Identify which cell holds the provided text, then report its (X, Y) central coordinate. 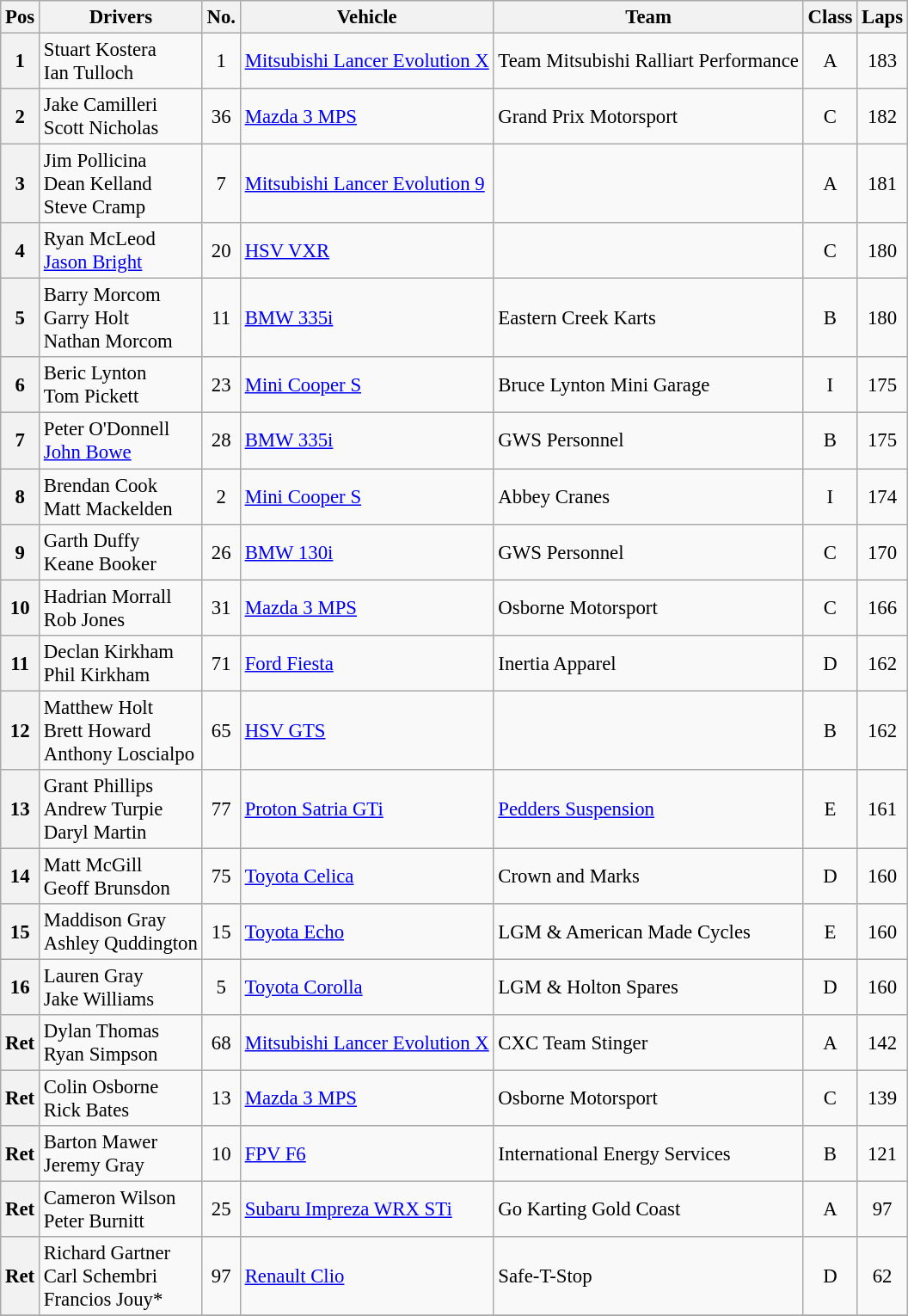
142 (882, 1042)
International Energy Services (648, 1154)
71 (221, 662)
Safe-T-Stop (648, 1276)
Matthew HoltBrett HowardAnthony Loscialpo (121, 730)
Barton MawerJeremy Gray (121, 1154)
Laps (882, 17)
Ford Fiesta (366, 662)
Colin OsborneRick Bates (121, 1099)
28 (221, 440)
Proton Satria GTi (366, 809)
Garth DuffyKeane Booker (121, 552)
Cameron WilsonPeter Burnitt (121, 1209)
Grand Prix Motorsport (648, 117)
Inertia Apparel (648, 662)
14 (21, 876)
Richard GartnerCarl SchembriFrancios Jouy* (121, 1276)
Dylan ThomasRyan Simpson (121, 1042)
LGM & American Made Cycles (648, 932)
170 (882, 552)
Matt McGillGeoff Brunsdon (121, 876)
182 (882, 117)
8 (21, 497)
20 (221, 251)
No. (221, 17)
121 (882, 1154)
Renault Clio (366, 1276)
62 (882, 1276)
Subaru Impreza WRX STi (366, 1209)
36 (221, 117)
Pedders Suspension (648, 809)
Stuart KosteraIan Tulloch (121, 62)
BMW 130i (366, 552)
9 (21, 552)
Toyota Echo (366, 932)
Toyota Celica (366, 876)
CXC Team Stinger (648, 1042)
Grant PhillipsAndrew TurpieDaryl Martin (121, 809)
FPV F6 (366, 1154)
26 (221, 552)
6 (21, 385)
Beric LyntonTom Pickett (121, 385)
Jake CamilleriScott Nicholas (121, 117)
Class (831, 17)
139 (882, 1099)
Bruce Lynton Mini Garage (648, 385)
Team (648, 17)
HSV VXR (366, 251)
Crown and Marks (648, 876)
Jim PollicinaDean KellandSteve Cramp (121, 184)
Peter O'DonnellJohn Bowe (121, 440)
4 (21, 251)
75 (221, 876)
Abbey Cranes (648, 497)
16 (21, 987)
Go Karting Gold Coast (648, 1209)
Brendan CookMatt Mackelden (121, 497)
Pos (21, 17)
Maddison GrayAshley Quddington (121, 932)
Hadrian MorrallRob Jones (121, 607)
3 (21, 184)
Team Mitsubishi Ralliart Performance (648, 62)
181 (882, 184)
HSV GTS (366, 730)
31 (221, 607)
12 (21, 730)
Ryan McLeodJason Bright (121, 251)
Declan KirkhamPhil Kirkham (121, 662)
Vehicle (366, 17)
Toyota Corolla (366, 987)
Mitsubishi Lancer Evolution 9 (366, 184)
Lauren GrayJake Williams (121, 987)
25 (221, 1209)
Drivers (121, 17)
77 (221, 809)
68 (221, 1042)
Eastern Creek Karts (648, 318)
23 (221, 385)
183 (882, 62)
166 (882, 607)
174 (882, 497)
LGM & Holton Spares (648, 987)
161 (882, 809)
65 (221, 730)
Barry MorcomGarry HoltNathan Morcom (121, 318)
